Return the (x, y) coordinate for the center point of the cell that contains the specified text.  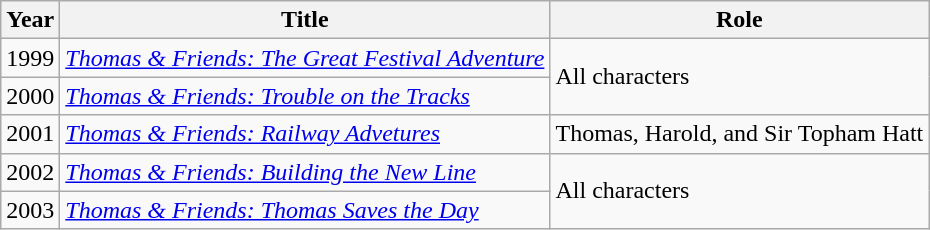
Role (740, 20)
Thomas & Friends: Trouble on the Tracks (305, 96)
2000 (30, 96)
Thomas & Friends: Building the New Line (305, 172)
Thomas & Friends: Thomas Saves the Day (305, 210)
Title (305, 20)
2002 (30, 172)
2001 (30, 134)
Thomas & Friends: The Great Festival Adventure (305, 58)
Year (30, 20)
Thomas & Friends: Railway Advetures (305, 134)
1999 (30, 58)
2003 (30, 210)
Thomas, Harold, and Sir Topham Hatt (740, 134)
